Return (X, Y) of the center of cell containing provided text 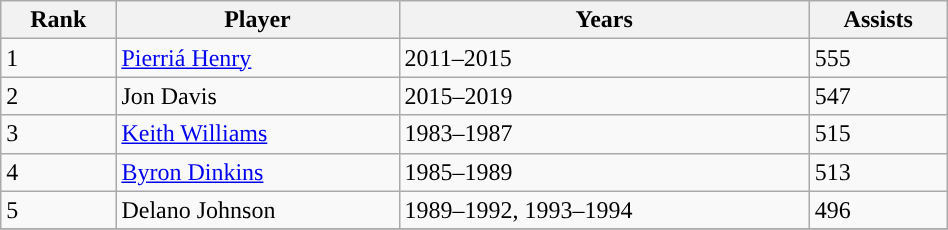
Delano Johnson (258, 210)
Byron Dinkins (258, 172)
513 (878, 172)
547 (878, 96)
Rank (58, 20)
Years (604, 20)
5 (58, 210)
496 (878, 210)
2 (58, 96)
Assists (878, 20)
Pierriá Henry (258, 58)
1989–1992, 1993–1994 (604, 210)
Player (258, 20)
4 (58, 172)
515 (878, 134)
2011–2015 (604, 58)
3 (58, 134)
Keith Williams (258, 134)
Jon Davis (258, 96)
1 (58, 58)
2015–2019 (604, 96)
1985–1989 (604, 172)
555 (878, 58)
1983–1987 (604, 134)
